From the cell containing the given text, extract its center point as (x, y) coordinate. 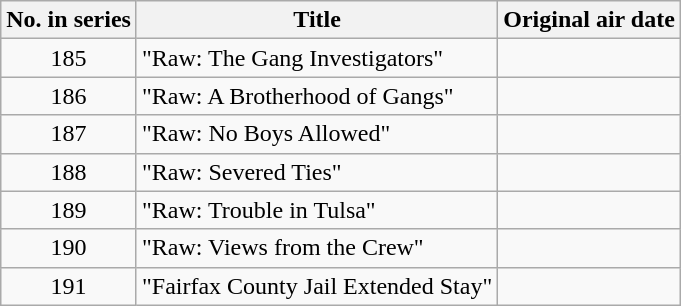
185 (69, 58)
186 (69, 96)
"Fairfax County Jail Extended Stay" (316, 286)
"Raw: Trouble in Tulsa" (316, 210)
187 (69, 134)
"Raw: Views from the Crew" (316, 248)
"Raw: The Gang Investigators" (316, 58)
Title (316, 20)
No. in series (69, 20)
188 (69, 172)
"Raw: A Brotherhood of Gangs" (316, 96)
190 (69, 248)
191 (69, 286)
Original air date (590, 20)
189 (69, 210)
"Raw: No Boys Allowed" (316, 134)
"Raw: Severed Ties" (316, 172)
